Locate the cell with the specified text and output its (x, y) center coordinate. 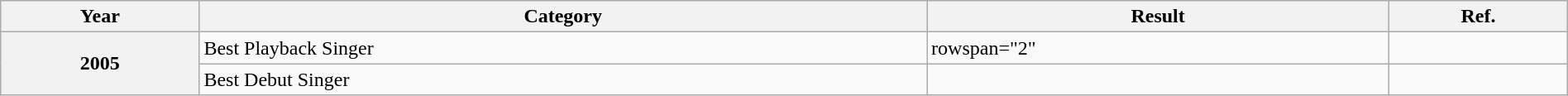
Year (100, 17)
Result (1158, 17)
rowspan="2" (1158, 48)
Ref. (1479, 17)
Category (563, 17)
2005 (100, 64)
Best Debut Singer (563, 79)
Best Playback Singer (563, 48)
